Search for the cell housing the specified text and yield its (X, Y) center coordinate. 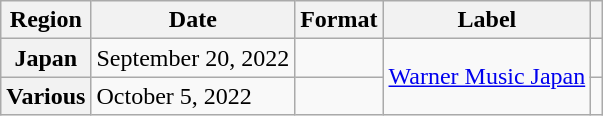
Region (46, 20)
October 5, 2022 (193, 96)
Warner Music Japan (487, 77)
Format (339, 20)
Label (487, 20)
September 20, 2022 (193, 58)
Date (193, 20)
Various (46, 96)
Japan (46, 58)
